Output the (X, Y) coordinate of the center of the cell containing the given text.  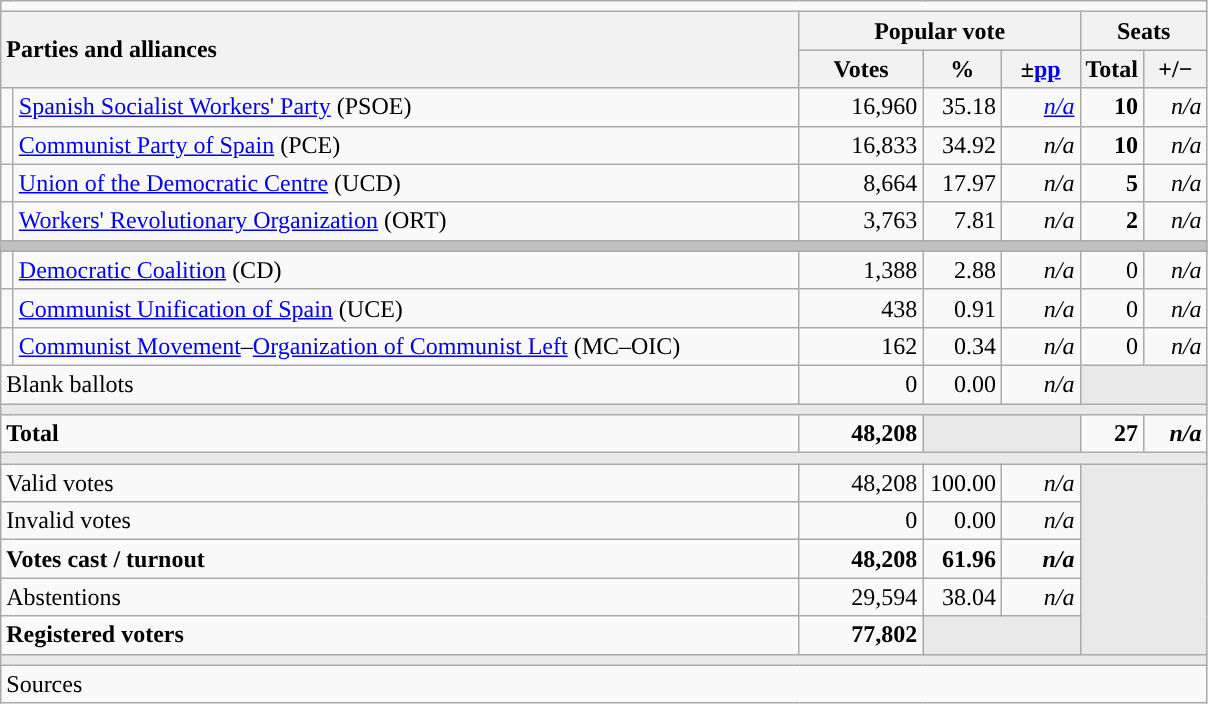
Votes (861, 69)
0.91 (962, 308)
Spanish Socialist Workers' Party (PSOE) (406, 107)
Valid votes (400, 483)
35.18 (962, 107)
34.92 (962, 145)
Workers' Revolutionary Organization (ORT) (406, 221)
Sources (604, 684)
17.97 (962, 183)
Invalid votes (400, 521)
Communist Movement–Organization of Communist Left (MC–OIC) (406, 346)
0.34 (962, 346)
100.00 (962, 483)
16,960 (861, 107)
2.88 (962, 270)
162 (861, 346)
438 (861, 308)
1,388 (861, 270)
61.96 (962, 559)
Democratic Coalition (CD) (406, 270)
2 (1112, 221)
+/− (1176, 69)
Communist Party of Spain (PCE) (406, 145)
77,802 (861, 635)
Parties and alliances (400, 50)
Registered voters (400, 635)
27 (1112, 434)
38.04 (962, 597)
8,664 (861, 183)
29,594 (861, 597)
7.81 (962, 221)
% (962, 69)
3,763 (861, 221)
16,833 (861, 145)
Communist Unification of Spain (UCE) (406, 308)
Union of the Democratic Centre (UCD) (406, 183)
Abstentions (400, 597)
Popular vote (940, 31)
Blank ballots (400, 384)
±pp (1040, 69)
5 (1112, 183)
Votes cast / turnout (400, 559)
Seats (1144, 31)
